For the text-containing cell, return its midpoint in [X, Y] coordinate format. 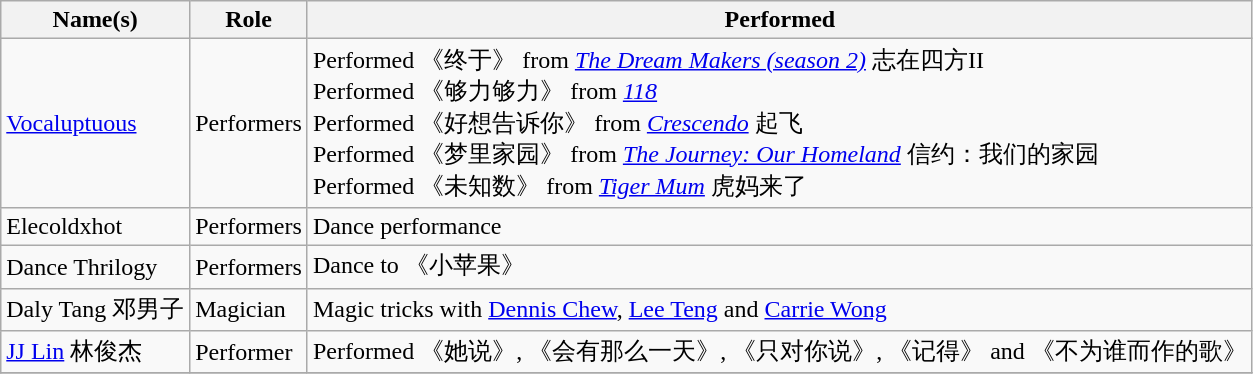
Daly Tang 邓男子 [96, 310]
JJ Lin 林俊杰 [96, 352]
Performed [780, 20]
Name(s) [96, 20]
Performer [249, 352]
Magic tricks with Dennis Chew, Lee Teng and Carrie Wong [780, 310]
Elecoldxhot [96, 226]
Dance performance [780, 226]
Dance Thrilogy [96, 266]
Role [249, 20]
Performed 《她说》, 《会有那么一天》, 《只对你说》, 《记得》 and 《不为谁而作的歌》 [780, 352]
Dance to 《小苹果》 [780, 266]
Magician [249, 310]
Vocaluptuous [96, 124]
